For the text-containing cell, return its midpoint in [X, Y] coordinate format. 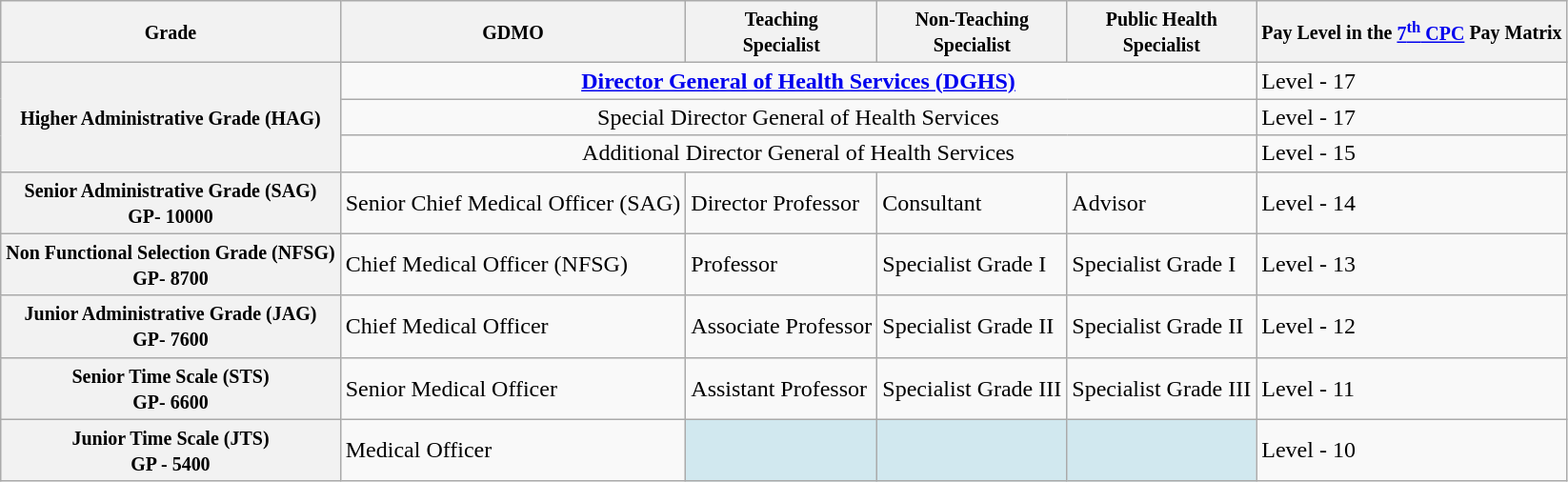
Senior Time Scale (STS)GP- 6600 [171, 389]
Assistant Professor [781, 389]
Junior Administrative Grade (JAG)GP- 7600 [171, 326]
Additional Director General of Health Services [798, 153]
Medical Officer [513, 450]
Professor [781, 265]
Special Director General of Health Services [798, 117]
Director Professor [781, 202]
Associate Professor [781, 326]
Chief Medical Officer [513, 326]
Consultant [972, 202]
Junior Time Scale (JTS)GP - 5400 [171, 450]
Level - 11 [1412, 389]
Senior Administrative Grade (SAG)GP- 10000 [171, 202]
Senior Medical Officer [513, 389]
Level - 10 [1412, 450]
TeachingSpecialist [781, 32]
Level - 14 [1412, 202]
Advisor [1162, 202]
Level - 12 [1412, 326]
Public HealthSpecialist [1162, 32]
Level - 13 [1412, 265]
Chief Medical Officer (NFSG) [513, 265]
GDMO [513, 32]
Non Functional Selection Grade (NFSG)GP- 8700 [171, 265]
Higher Administrative Grade (HAG) [171, 117]
Director General of Health Services (DGHS) [798, 81]
Senior Chief Medical Officer (SAG) [513, 202]
Non-TeachingSpecialist [972, 32]
Level - 15 [1412, 153]
Grade [171, 32]
Pay Level in the 7th CPC Pay Matrix [1412, 32]
